Detect which cell encompasses the target text, then output its [x, y] center coordinate. 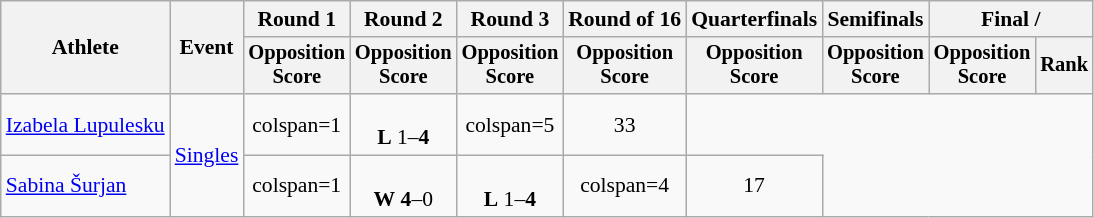
17 [754, 186]
Izabela Lupulesku [86, 124]
Sabina Šurjan [86, 186]
Final / [1011, 19]
Event [207, 48]
Round 3 [510, 19]
Rank [1064, 66]
Quarterfinals [754, 19]
Singles [207, 155]
Round of 16 [624, 19]
33 [624, 124]
W 4–0 [404, 186]
Athlete [86, 48]
colspan=5 [510, 124]
Round 2 [404, 19]
Round 1 [296, 19]
Semifinals [876, 19]
colspan=4 [624, 186]
